Find where the given text appears and provide that cell's center as [X, Y] coordinate. 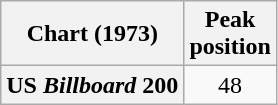
US Billboard 200 [92, 85]
Peakposition [230, 34]
48 [230, 85]
Chart (1973) [92, 34]
